Capture the cell that displays the provided text and extract its (X, Y) central coordinate. 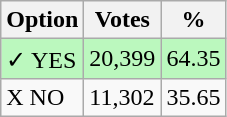
X NO (42, 97)
20,399 (122, 59)
✓ YES (42, 59)
11,302 (122, 97)
Votes (122, 20)
Option (42, 20)
% (194, 20)
64.35 (194, 59)
35.65 (194, 97)
